From the cell containing the given text, extract its center point as (X, Y) coordinate. 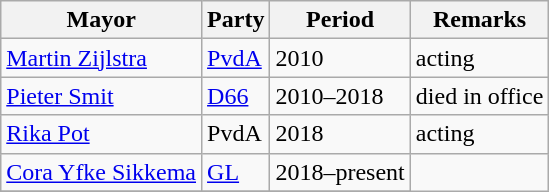
Mayor (102, 20)
2018–present (340, 172)
Period (340, 20)
Pieter Smit (102, 96)
Martin Zijlstra (102, 58)
2010–2018 (340, 96)
GL (236, 172)
Remarks (480, 20)
Party (236, 20)
Rika Pot (102, 134)
2018 (340, 134)
2010 (340, 58)
died in office (480, 96)
Cora Yfke Sikkema (102, 172)
D66 (236, 96)
